Locate the cell with the specified text and output its (x, y) center coordinate. 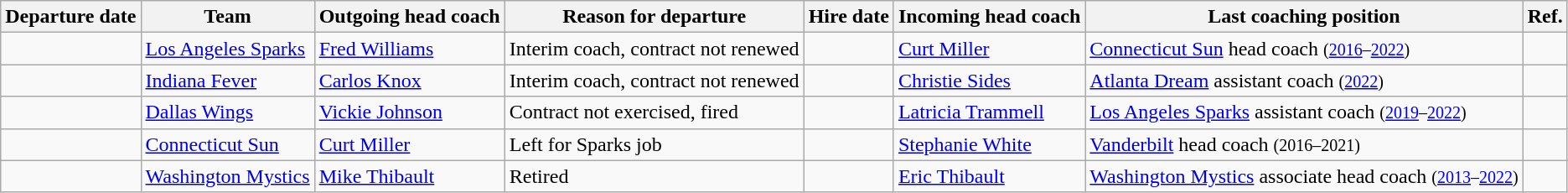
Washington Mystics associate head coach (2013–2022) (1304, 176)
Fred Williams (409, 49)
Reason for departure (654, 17)
Outgoing head coach (409, 17)
Vickie Johnson (409, 112)
Ref. (1545, 17)
Retired (654, 176)
Hire date (848, 17)
Mike Thibault (409, 176)
Left for Sparks job (654, 144)
Stephanie White (989, 144)
Connecticut Sun head coach (2016–2022) (1304, 49)
Los Angeles Sparks (228, 49)
Vanderbilt head coach (2016–2021) (1304, 144)
Indiana Fever (228, 81)
Washington Mystics (228, 176)
Los Angeles Sparks assistant coach (2019–2022) (1304, 112)
Dallas Wings (228, 112)
Christie Sides (989, 81)
Connecticut Sun (228, 144)
Contract not exercised, fired (654, 112)
Latricia Trammell (989, 112)
Atlanta Dream assistant coach (2022) (1304, 81)
Departure date (70, 17)
Team (228, 17)
Carlos Knox (409, 81)
Last coaching position (1304, 17)
Eric Thibault (989, 176)
Incoming head coach (989, 17)
